From the cell containing the given text, extract its center point as (x, y) coordinate. 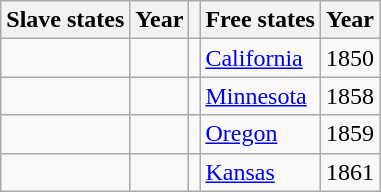
Slave states (66, 20)
1861 (350, 172)
Kansas (260, 172)
1850 (350, 58)
Minnesota (260, 96)
Free states (260, 20)
1859 (350, 134)
1858 (350, 96)
California (260, 58)
Oregon (260, 134)
